Determine the (X, Y) coordinate at the center of the cell enclosing the given text.  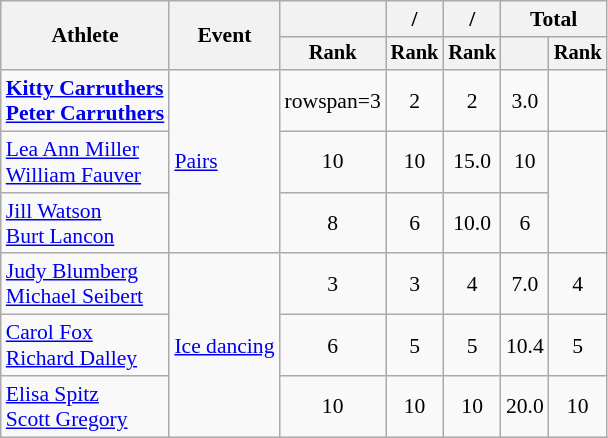
3.0 (525, 100)
Lea Ann MillerWilliam Fauver (86, 162)
Elisa SpitzScott Gregory (86, 406)
Judy BlumbergMichael Seibert (86, 284)
10.0 (472, 224)
7.0 (525, 284)
15.0 (472, 162)
Carol FoxRichard Dalley (86, 346)
10.4 (525, 346)
Kitty CarruthersPeter Carruthers (86, 100)
Jill WatsonBurt Lancon (86, 224)
Event (224, 36)
Ice dancing (224, 346)
20.0 (525, 406)
Total (554, 19)
Athlete (86, 36)
8 (333, 224)
Pairs (224, 162)
rowspan=3 (333, 100)
